Locate the cell with the specified text and output its [X, Y] center coordinate. 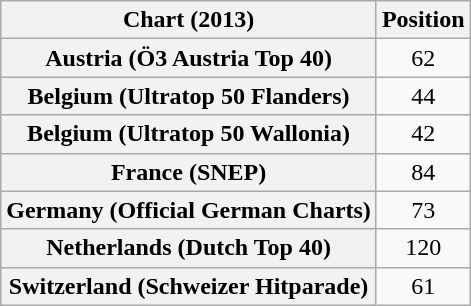
Belgium (Ultratop 50 Flanders) [189, 96]
44 [423, 96]
Position [423, 20]
42 [423, 134]
France (SNEP) [189, 172]
62 [423, 58]
84 [423, 172]
Chart (2013) [189, 20]
Austria (Ö3 Austria Top 40) [189, 58]
Germany (Official German Charts) [189, 210]
120 [423, 248]
Netherlands (Dutch Top 40) [189, 248]
61 [423, 286]
73 [423, 210]
Belgium (Ultratop 50 Wallonia) [189, 134]
Switzerland (Schweizer Hitparade) [189, 286]
